Output the [X, Y] coordinate of the center of the cell containing the given text.  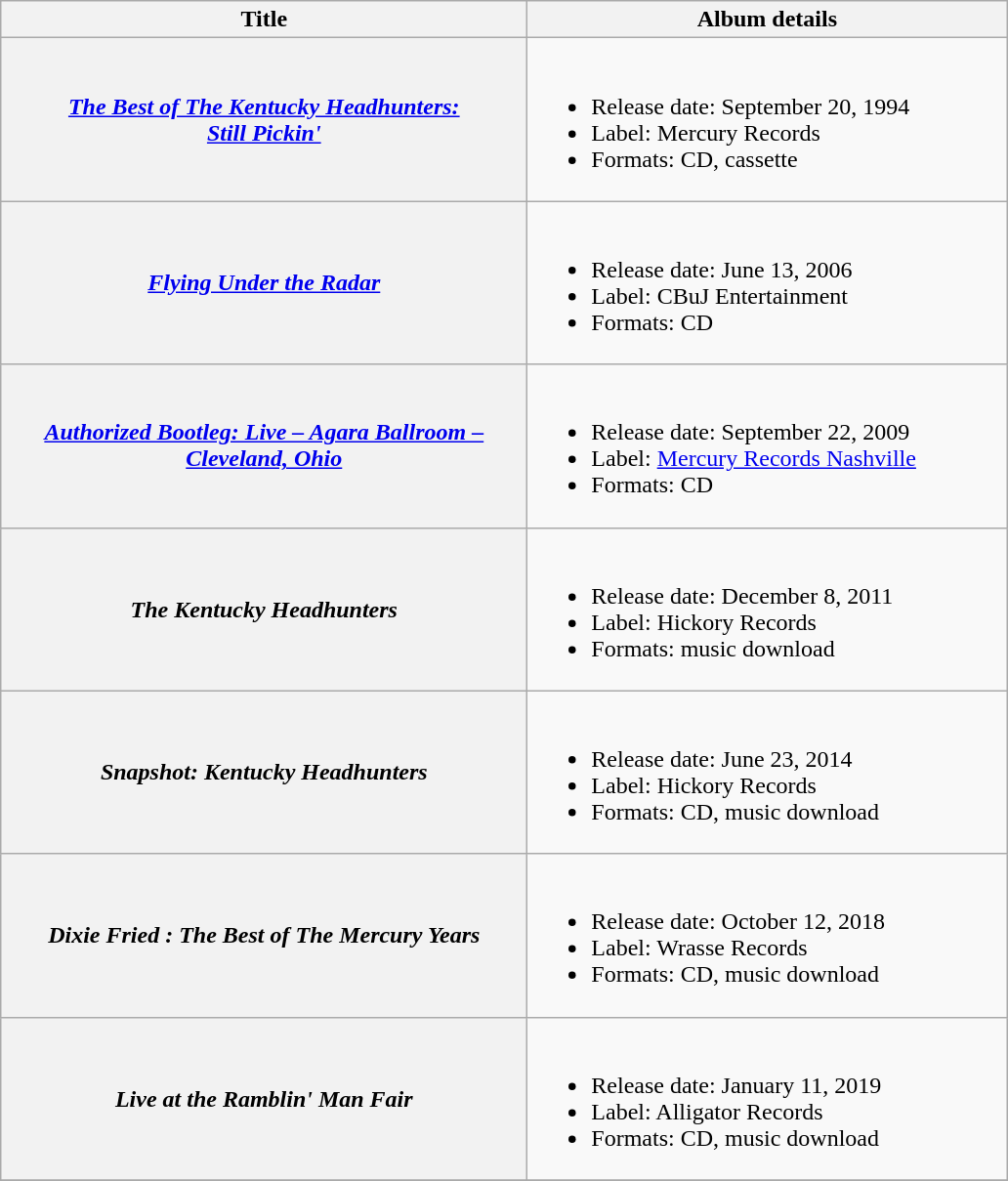
Flying Under the Radar [264, 283]
Release date: September 20, 1994Label: Mercury RecordsFormats: CD, cassette [768, 119]
Live at the Ramblin' Man Fair [264, 1098]
Release date: June 13, 2006Label: CBuJ EntertainmentFormats: CD [768, 283]
Release date: June 23, 2014Label: Hickory RecordsFormats: CD, music download [768, 772]
Release date: September 22, 2009Label: Mercury Records NashvilleFormats: CD [768, 445]
The Best of The Kentucky Headhunters:Still Pickin' [264, 119]
Release date: January 11, 2019Label: Alligator RecordsFormats: CD, music download [768, 1098]
Snapshot: Kentucky Headhunters [264, 772]
Release date: December 8, 2011Label: Hickory RecordsFormats: music download [768, 610]
Album details [768, 20]
Authorized Bootleg: Live – Agara Ballroom – Cleveland, Ohio [264, 445]
The Kentucky Headhunters [264, 610]
Title [264, 20]
Release date: October 12, 2018Label: Wrasse RecordsFormats: CD, music download [768, 936]
Dixie Fried : The Best of The Mercury Years [264, 936]
